Pinpoint the cell where the given text exists, returning its [x, y] midpoint coordinate. 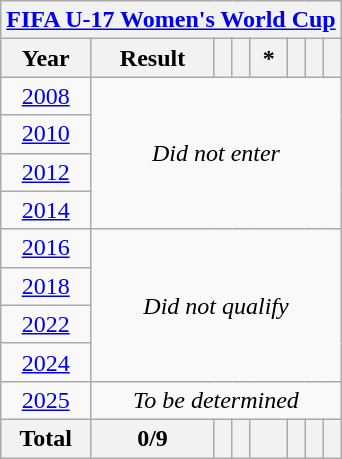
FIFA U-17 Women's World Cup [171, 20]
Total [46, 438]
Year [46, 58]
* [268, 58]
2024 [46, 362]
0/9 [153, 438]
Result [153, 58]
2022 [46, 324]
Did not enter [216, 153]
To be determined [216, 400]
2025 [46, 400]
2008 [46, 96]
2014 [46, 210]
2012 [46, 172]
2016 [46, 248]
2010 [46, 134]
Did not qualify [216, 305]
2018 [46, 286]
